Locate the cell with the specified text and output its [X, Y] center coordinate. 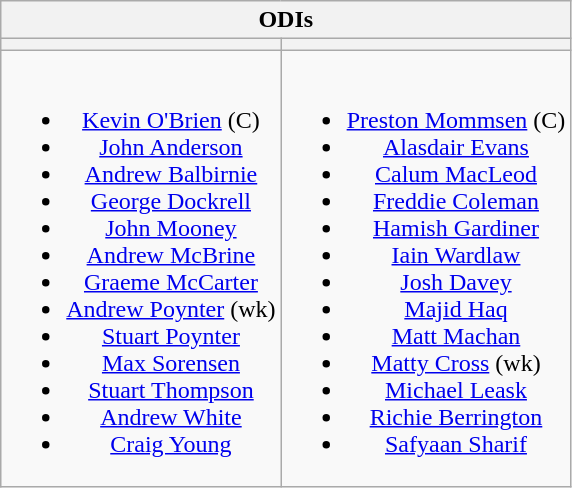
ODIs [286, 20]
